Pinpoint the cell where the given text exists, returning its [X, Y] midpoint coordinate. 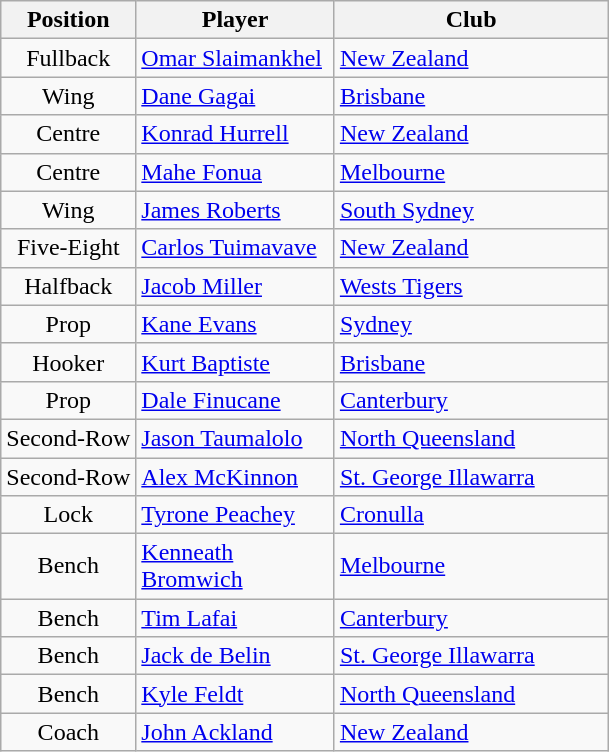
Lock [68, 515]
Alex McKinnon [236, 477]
Wests Tigers [471, 286]
Fullback [68, 58]
Jack de Belin [236, 656]
Omar Slaimankhel [236, 58]
Coach [68, 732]
Five-Eight [68, 248]
Sydney [471, 324]
Kenneath Bromwich [236, 566]
Hooker [68, 362]
Kane Evans [236, 324]
Tim Lafai [236, 618]
Cronulla [471, 515]
Player [236, 20]
Position [68, 20]
Tyrone Peachey [236, 515]
Dale Finucane [236, 400]
South Sydney [471, 210]
Club [471, 20]
Halfback [68, 286]
Kyle Feldt [236, 694]
Jason Taumalolo [236, 438]
Dane Gagai [236, 96]
Mahe Fonua [236, 172]
Konrad Hurrell [236, 134]
Jacob Miller [236, 286]
James Roberts [236, 210]
Kurt Baptiste [236, 362]
Carlos Tuimavave [236, 248]
John Ackland [236, 732]
